Return (x, y) of the center of cell containing provided text 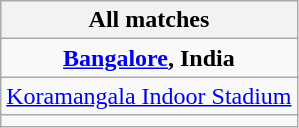
Koramangala Indoor Stadium (149, 96)
All matches (149, 20)
Bangalore, India (149, 58)
